Pinpoint the cell where the given text exists, returning its [X, Y] midpoint coordinate. 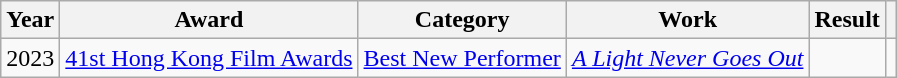
A Light Never Goes Out [688, 58]
Award [209, 20]
2023 [30, 58]
Category [462, 20]
Year [30, 20]
Result [847, 20]
Work [688, 20]
Best New Performer [462, 58]
41st Hong Kong Film Awards [209, 58]
